For the text-containing cell, return its midpoint in [X, Y] coordinate format. 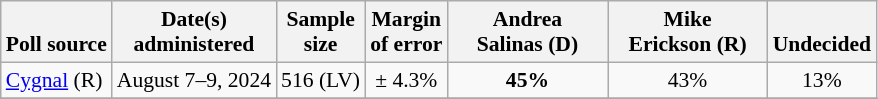
Cygnal (R) [56, 80]
516 (LV) [320, 80]
Date(s)administered [194, 32]
Marginof error [406, 32]
MikeErickson (R) [688, 32]
August 7–9, 2024 [194, 80]
Poll source [56, 32]
AndreaSalinas (D) [527, 32]
± 4.3% [406, 80]
13% [822, 80]
Samplesize [320, 32]
45% [527, 80]
Undecided [822, 32]
43% [688, 80]
